Extract the (x, y) coordinate from the center of the cell holding the provided text.  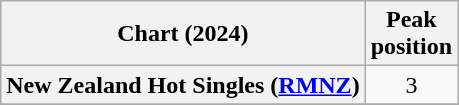
Peakposition (411, 34)
Chart (2024) (183, 34)
3 (411, 85)
New Zealand Hot Singles (RMNZ) (183, 85)
